Search for the cell housing the specified text and yield its (x, y) center coordinate. 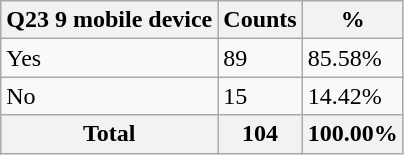
85.58% (352, 58)
Counts (260, 20)
Total (110, 134)
Yes (110, 58)
15 (260, 96)
14.42% (352, 96)
% (352, 20)
100.00% (352, 134)
Q23 9 mobile device (110, 20)
No (110, 96)
89 (260, 58)
104 (260, 134)
